Determine the (x, y) coordinate at the center of the cell enclosing the given text.  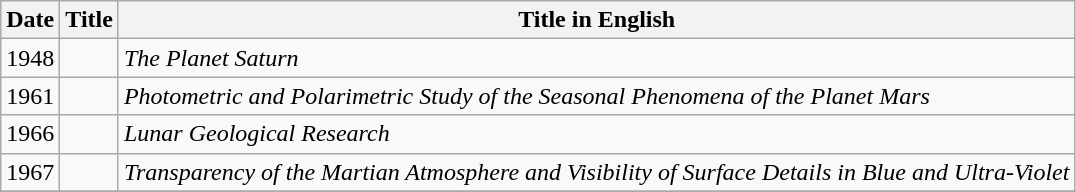
Transparency of the Martian Atmosphere and Visibility of Surface Details in Blue and Ultra-Violet (596, 172)
1961 (30, 96)
Title (90, 20)
1948 (30, 58)
Title in English (596, 20)
1966 (30, 134)
The Planet Saturn (596, 58)
1967 (30, 172)
Photometric and Polarimetric Study of the Seasonal Phenomena of the Planet Mars (596, 96)
Lunar Geological Research (596, 134)
Date (30, 20)
